Determine the (X, Y) coordinate at the center of the cell enclosing the given text.  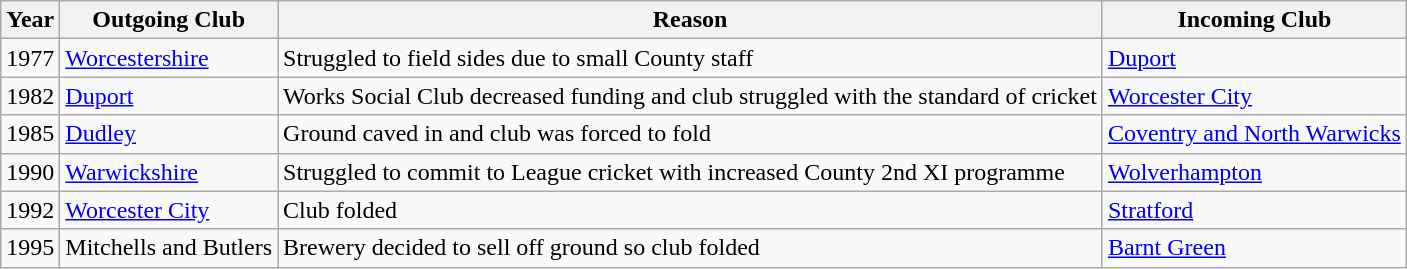
Coventry and North Warwicks (1254, 134)
1992 (30, 210)
Dudley (169, 134)
1990 (30, 172)
Outgoing Club (169, 20)
Club folded (690, 210)
Struggled to commit to League cricket with increased County 2nd XI programme (690, 172)
Reason (690, 20)
Brewery decided to sell off ground so club folded (690, 248)
Ground caved in and club was forced to fold (690, 134)
Struggled to field sides due to small County staff (690, 58)
Incoming Club (1254, 20)
Mitchells and Butlers (169, 248)
Warwickshire (169, 172)
1982 (30, 96)
Barnt Green (1254, 248)
1985 (30, 134)
Year (30, 20)
Worcestershire (169, 58)
Works Social Club decreased funding and club struggled with the standard of cricket (690, 96)
Stratford (1254, 210)
Wolverhampton (1254, 172)
1995 (30, 248)
1977 (30, 58)
